Search for the cell housing the specified text and yield its (x, y) center coordinate. 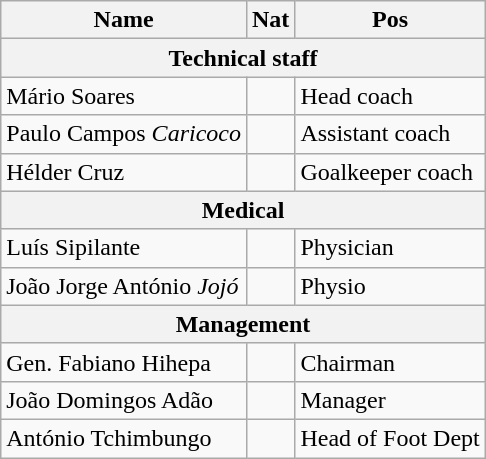
António Tchimbungo (124, 438)
Luís Sipilante (124, 248)
João Jorge António Jojó (124, 286)
Name (124, 20)
Medical (243, 210)
Technical staff (243, 58)
Gen. Fabiano Hihepa (124, 362)
Head of Foot Dept (390, 438)
Hélder Cruz (124, 172)
Manager (390, 400)
Nat (270, 20)
João Domingos Adão (124, 400)
Paulo Campos Caricoco (124, 134)
Head coach (390, 96)
Assistant coach (390, 134)
Management (243, 324)
Chairman (390, 362)
Mário Soares (124, 96)
Physician (390, 248)
Pos (390, 20)
Goalkeeper coach (390, 172)
Physio (390, 286)
